Find where the given text appears and provide that cell's center as (x, y) coordinate. 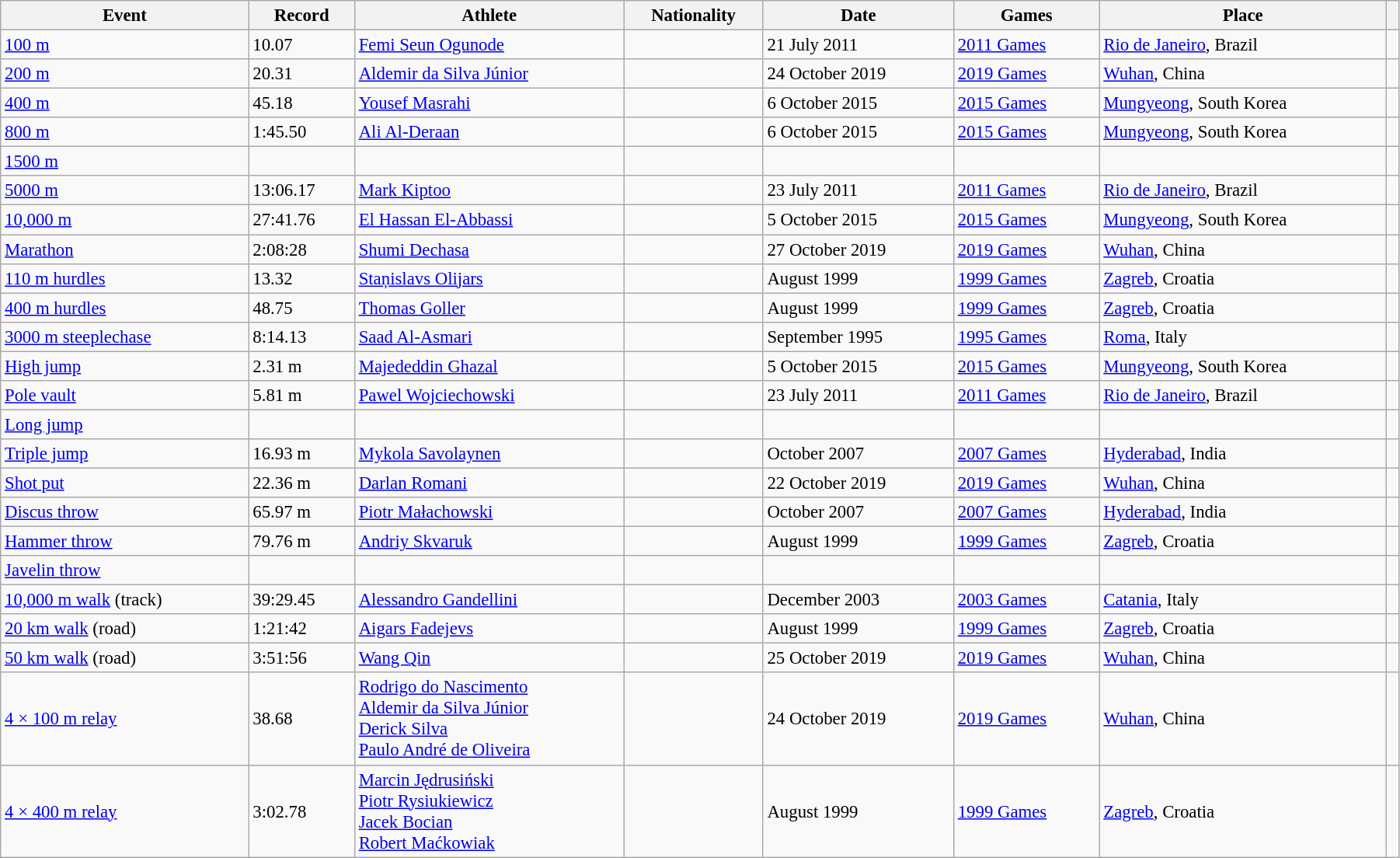
2003 Games (1026, 600)
Andriy Skvaruk (489, 542)
5.81 m (301, 396)
El Hassan El-Abbassi (489, 220)
Marcin JędrusińskiPiotr RysiukiewiczJacek BocianRobert Maćkowiak (489, 811)
Marathon (124, 249)
Saad Al-Asmari (489, 337)
Mark Kiptoo (489, 190)
8:14.13 (301, 337)
22 October 2019 (858, 483)
45.18 (301, 103)
1995 Games (1026, 337)
27:41.76 (301, 220)
Record (301, 16)
Wang Qin (489, 658)
38.68 (301, 720)
10,000 m walk (track) (124, 600)
39:29.45 (301, 600)
10.07 (301, 45)
2:08:28 (301, 249)
High jump (124, 366)
13:06.17 (301, 190)
65.97 m (301, 512)
1:21:42 (301, 629)
Pawel Wojciechowski (489, 396)
Date (858, 16)
Roma, Italy (1243, 337)
Darlan Romani (489, 483)
Triple jump (124, 454)
3000 m steeplechase (124, 337)
Shumi Dechasa (489, 249)
1500 m (124, 162)
September 1995 (858, 337)
800 m (124, 132)
22.36 m (301, 483)
Piotr Małachowski (489, 512)
Discus throw (124, 512)
December 2003 (858, 600)
Javelin throw (124, 570)
50 km walk (road) (124, 658)
25 October 2019 (858, 658)
21 July 2011 (858, 45)
5000 m (124, 190)
2.31 m (301, 366)
10,000 m (124, 220)
Catania, Italy (1243, 600)
400 m hurdles (124, 308)
200 m (124, 74)
1:45.50 (301, 132)
Shot put (124, 483)
400 m (124, 103)
20 km walk (road) (124, 629)
27 October 2019 (858, 249)
Aigars Fadejevs (489, 629)
110 m hurdles (124, 278)
Majededdin Ghazal (489, 366)
100 m (124, 45)
3:51:56 (301, 658)
Ali Al-Deraan (489, 132)
20.31 (301, 74)
Staņislavs Olijars (489, 278)
Alessandro Gandellini (489, 600)
Pole vault (124, 396)
Athlete (489, 16)
3:02.78 (301, 811)
Hammer throw (124, 542)
13.32 (301, 278)
Mykola Savolaynen (489, 454)
Rodrigo do NascimentoAldemir da Silva JúniorDerick SilvaPaulo André de Oliveira (489, 720)
Femi Seun Ogunode (489, 45)
Place (1243, 16)
Games (1026, 16)
Yousef Masrahi (489, 103)
Event (124, 16)
79.76 m (301, 542)
4 × 100 m relay (124, 720)
Long jump (124, 424)
16.93 m (301, 454)
48.75 (301, 308)
Thomas Goller (489, 308)
4 × 400 m relay (124, 811)
Aldemir da Silva Júnior (489, 74)
Nationality (693, 16)
